From the cell containing the given text, extract its center point as (X, Y) coordinate. 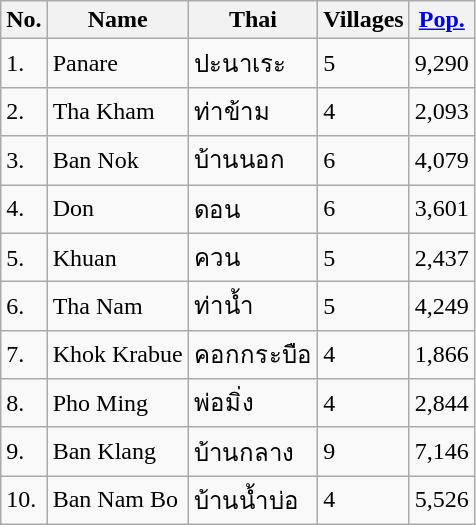
4. (24, 208)
6. (24, 306)
บ้านน้ำบ่อ (253, 500)
ดอน (253, 208)
7. (24, 354)
Don (118, 208)
No. (24, 20)
ควน (253, 258)
1,866 (442, 354)
9. (24, 452)
Name (118, 20)
Pop. (442, 20)
8. (24, 404)
Tha Nam (118, 306)
9 (364, 452)
Khok Krabue (118, 354)
3,601 (442, 208)
บ้านนอก (253, 160)
ท่าข้าม (253, 112)
Ban Klang (118, 452)
4,249 (442, 306)
คอกกระบือ (253, 354)
Khuan (118, 258)
2,437 (442, 258)
2,844 (442, 404)
Thai (253, 20)
Ban Nok (118, 160)
Pho Ming (118, 404)
9,290 (442, 64)
5,526 (442, 500)
4,079 (442, 160)
2. (24, 112)
บ้านกลาง (253, 452)
Panare (118, 64)
Ban Nam Bo (118, 500)
ท่าน้ำ (253, 306)
7,146 (442, 452)
Villages (364, 20)
2,093 (442, 112)
Tha Kham (118, 112)
พ่อมิ่ง (253, 404)
ปะนาเระ (253, 64)
5. (24, 258)
3. (24, 160)
1. (24, 64)
10. (24, 500)
